Output the (X, Y) coordinate of the center of the cell containing the given text.  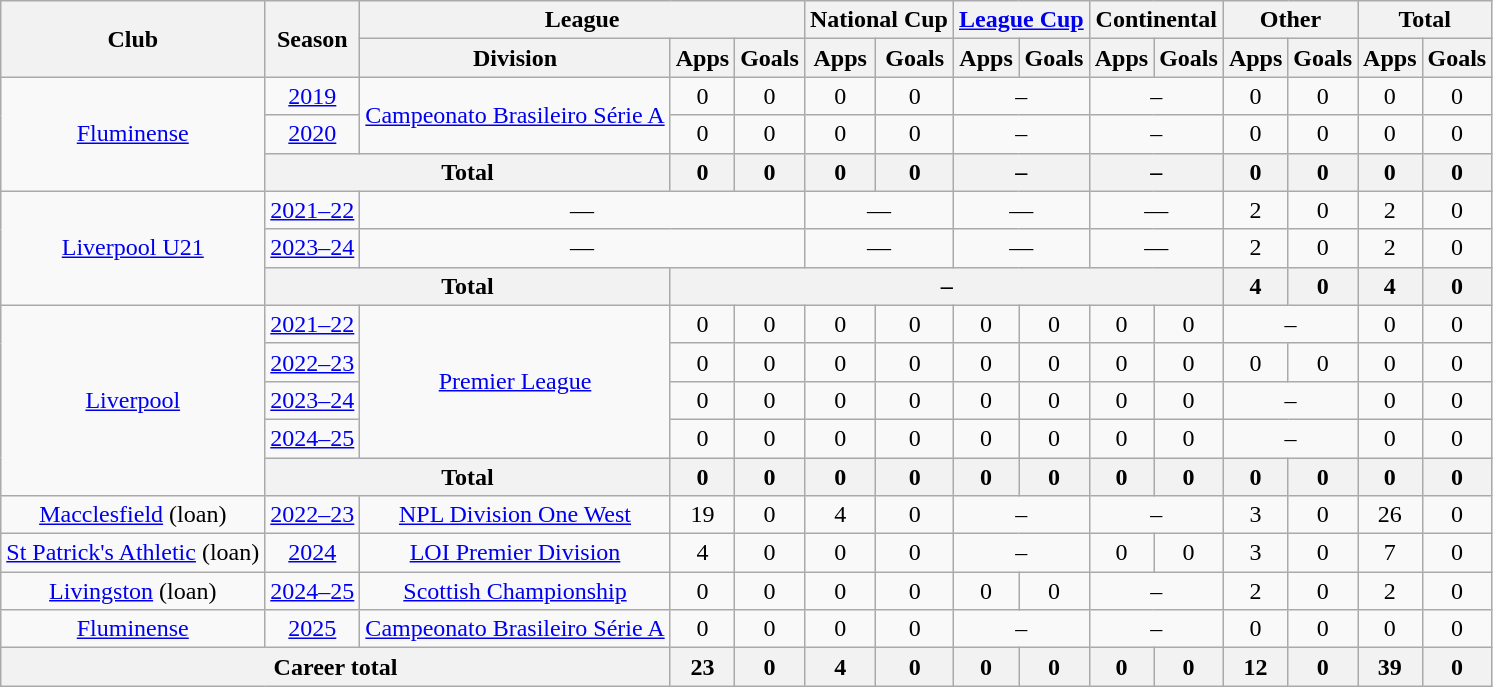
National Cup (878, 20)
Continental (1156, 20)
League (582, 20)
Other (1290, 20)
Liverpool U21 (133, 248)
Scottish Championship (515, 591)
12 (1255, 667)
League Cup (1021, 20)
Livingston (loan) (133, 591)
NPL Division One West (515, 515)
2025 (312, 629)
26 (1390, 515)
39 (1390, 667)
Macclesfield (loan) (133, 515)
7 (1390, 553)
2019 (312, 96)
LOI Premier Division (515, 553)
Premier League (515, 381)
Career total (336, 667)
Division (515, 58)
Club (133, 39)
2020 (312, 134)
St Patrick's Athletic (loan) (133, 553)
Season (312, 39)
Liverpool (133, 400)
23 (702, 667)
2024 (312, 553)
19 (702, 515)
